Scan for the cell matching the given text and deliver its [x, y] coordinate at center. 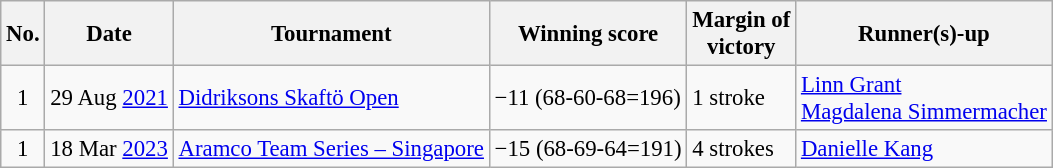
1 stroke [742, 98]
−11 (68-60-68=196) [588, 98]
29 Aug 2021 [109, 98]
No. [23, 34]
18 Mar 2023 [109, 149]
Tournament [331, 34]
Winning score [588, 34]
4 strokes [742, 149]
−15 (68-69-64=191) [588, 149]
Margin ofvictory [742, 34]
Aramco Team Series – Singapore [331, 149]
Linn Grant Magdalena Simmermacher [924, 98]
Date [109, 34]
Runner(s)-up [924, 34]
Danielle Kang [924, 149]
Didriksons Skaftö Open [331, 98]
